From the cell containing the given text, extract its center point as [x, y] coordinate. 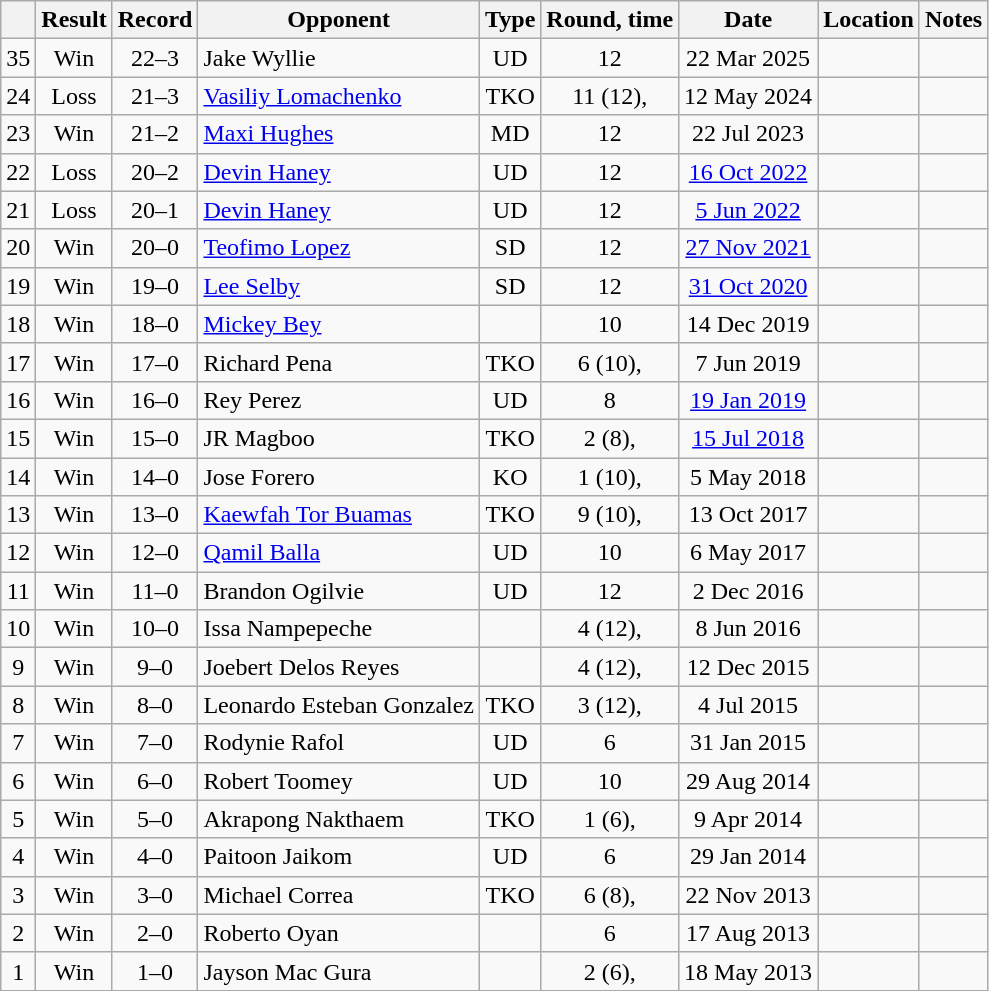
Notes [953, 20]
22 [18, 172]
22 Jul 2023 [748, 134]
Rey Perez [339, 400]
21 [18, 210]
6 May 2017 [748, 553]
13 Oct 2017 [748, 515]
Leonardo Esteban Gonzalez [339, 705]
Opponent [339, 20]
22 Nov 2013 [748, 895]
20 [18, 248]
16–0 [155, 400]
11–0 [155, 591]
12–0 [155, 553]
35 [18, 58]
Lee Selby [339, 286]
Mickey Bey [339, 324]
Akrapong Nakthaem [339, 819]
Qamil Balla [339, 553]
Round, time [610, 20]
14 Dec 2019 [748, 324]
3 (12), [610, 705]
JR Magboo [339, 438]
20–2 [155, 172]
Michael Correa [339, 895]
3 [18, 895]
21–2 [155, 134]
3–0 [155, 895]
20–0 [155, 248]
Jake Wyllie [339, 58]
Paitoon Jaikom [339, 857]
1 (10), [610, 477]
5 May 2018 [748, 477]
27 Nov 2021 [748, 248]
2 (8), [610, 438]
Rodynie Rafol [339, 743]
9 [18, 667]
Location [869, 20]
20–1 [155, 210]
21–3 [155, 96]
18–0 [155, 324]
Jose Forero [339, 477]
Teofimo Lopez [339, 248]
6 (8), [610, 895]
17–0 [155, 362]
9 (10), [610, 515]
2 [18, 933]
Robert Toomey [339, 781]
Issa Nampepeche [339, 629]
16 Oct 2022 [748, 172]
24 [18, 96]
17 [18, 362]
2–0 [155, 933]
8–0 [155, 705]
Jayson Mac Gura [339, 971]
1 (6), [610, 819]
Result [74, 20]
6 (10), [610, 362]
5 [18, 819]
16 [18, 400]
Richard Pena [339, 362]
Joebert Delos Reyes [339, 667]
29 Aug 2014 [748, 781]
12 May 2024 [748, 96]
4 [18, 857]
Roberto Oyan [339, 933]
5–0 [155, 819]
17 Aug 2013 [748, 933]
19 [18, 286]
2 Dec 2016 [748, 591]
13 [18, 515]
11 (12), [610, 96]
6–0 [155, 781]
1 [18, 971]
4 Jul 2015 [748, 705]
8 Jun 2016 [748, 629]
Type [510, 20]
10–0 [155, 629]
22–3 [155, 58]
1–0 [155, 971]
15 Jul 2018 [748, 438]
15–0 [155, 438]
11 [18, 591]
Brandon Ogilvie [339, 591]
14 [18, 477]
18 [18, 324]
19 Jan 2019 [748, 400]
9 Apr 2014 [748, 819]
9–0 [155, 667]
7 [18, 743]
KO [510, 477]
7 Jun 2019 [748, 362]
18 May 2013 [748, 971]
Kaewfah Tor Buamas [339, 515]
4–0 [155, 857]
14–0 [155, 477]
13–0 [155, 515]
19–0 [155, 286]
Maxi Hughes [339, 134]
23 [18, 134]
5 Jun 2022 [748, 210]
Record [155, 20]
Vasiliy Lomachenko [339, 96]
22 Mar 2025 [748, 58]
MD [510, 134]
15 [18, 438]
29 Jan 2014 [748, 857]
2 (6), [610, 971]
7–0 [155, 743]
31 Jan 2015 [748, 743]
12 Dec 2015 [748, 667]
31 Oct 2020 [748, 286]
Date [748, 20]
